Find where the given text appears and provide that cell's center as [x, y] coordinate. 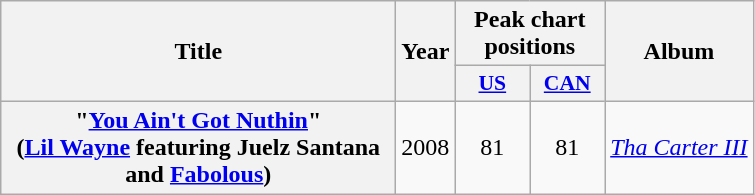
Title [198, 52]
Year [426, 52]
Album [679, 52]
2008 [426, 147]
Peak chart positions [530, 34]
Tha Carter III [679, 147]
"You Ain't Got Nuthin"(Lil Wayne featuring Juelz Santana and Fabolous) [198, 147]
US [492, 84]
CAN [568, 84]
